Return the (x, y) coordinate for the center point of the cell that contains the specified text.  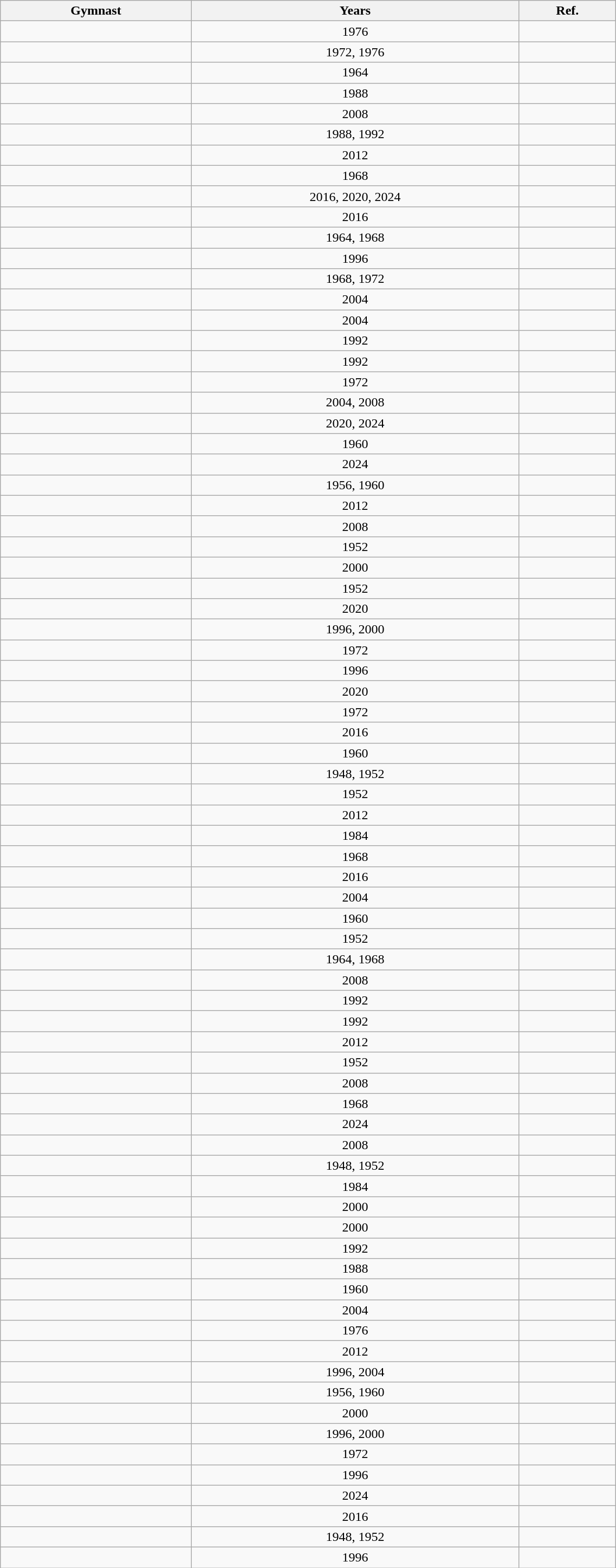
2016, 2020, 2024 (355, 196)
1968, 1972 (355, 279)
1988, 1992 (355, 134)
2004, 2008 (355, 403)
1964 (355, 73)
Years (355, 11)
Gymnast (96, 11)
Ref. (568, 11)
1996, 2004 (355, 1372)
1972, 1976 (355, 52)
2020, 2024 (355, 423)
